Return the (x, y) coordinate for the center point of the cell that contains the specified text.  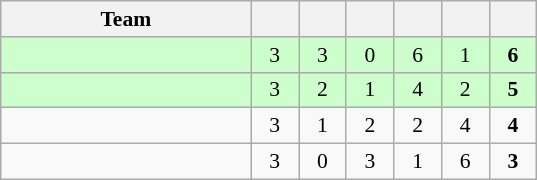
Team (126, 19)
5 (513, 90)
